For the text-containing cell, return its midpoint in (X, Y) coordinate format. 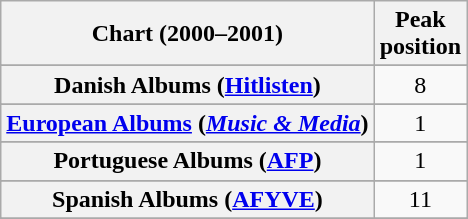
European Albums (Music & Media) (188, 123)
Chart (2000–2001) (188, 34)
11 (420, 199)
Peakposition (420, 34)
Portuguese Albums (AFP) (188, 161)
Spanish Albums (AFYVE) (188, 199)
8 (420, 85)
Danish Albums (Hitlisten) (188, 85)
